Scan for the cell matching the given text and deliver its [x, y] coordinate at center. 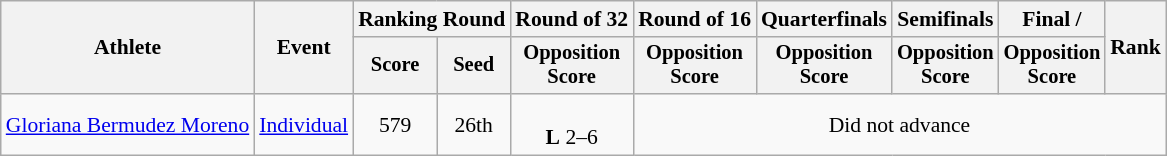
Round of 32 [572, 19]
Did not advance [900, 124]
Quarterfinals [824, 19]
Round of 16 [694, 19]
L 2–6 [572, 124]
Score [395, 66]
Rank [1136, 48]
Individual [304, 124]
Ranking Round [432, 19]
Seed [474, 66]
Athlete [128, 48]
Semifinals [946, 19]
Gloriana Bermudez Moreno [128, 124]
26th [474, 124]
Final / [1052, 19]
579 [395, 124]
Event [304, 48]
